Output the [x, y] coordinate of the center of the cell containing the given text.  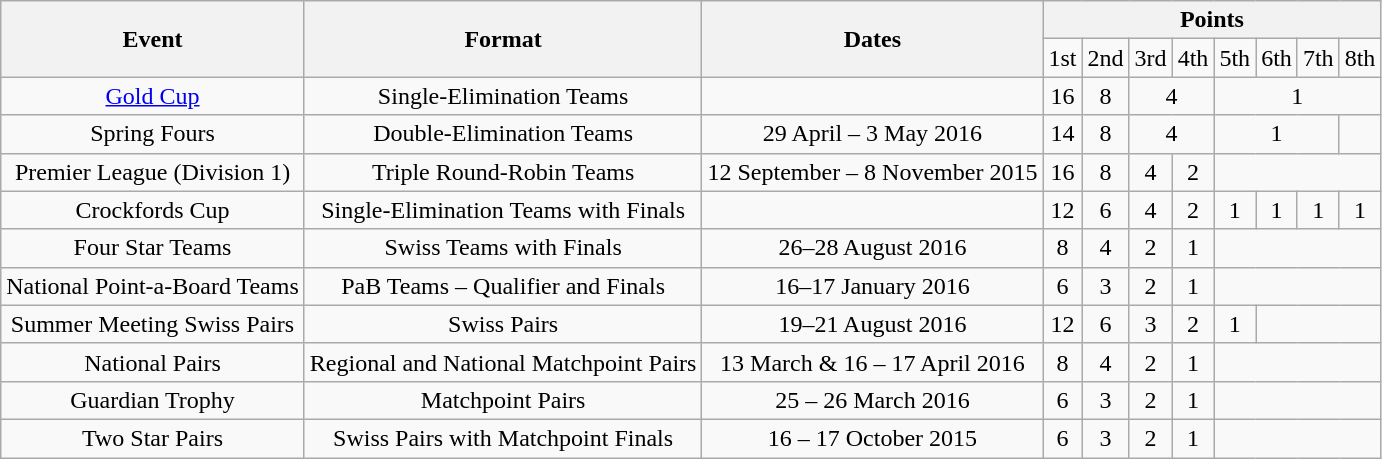
Crockfords Cup [153, 210]
13 March & 16 – 17 April 2016 [872, 362]
Event [153, 39]
5th [1235, 58]
16 – 17 October 2015 [872, 438]
Swiss Pairs with Matchpoint Finals [503, 438]
1st [1062, 58]
Dates [872, 39]
6th [1277, 58]
Two Star Pairs [153, 438]
8th [1360, 58]
Guardian Trophy [153, 400]
Regional and National Matchpoint Pairs [503, 362]
National Point-a-Board Teams [153, 286]
Gold Cup [153, 96]
Swiss Teams with Finals [503, 248]
12 September – 8 November 2015 [872, 172]
7th [1318, 58]
Swiss Pairs [503, 324]
Single-Elimination Teams [503, 96]
Premier League (Division 1) [153, 172]
Points [1212, 20]
Triple Round-Robin Teams [503, 172]
Format [503, 39]
26–28 August 2016 [872, 248]
16–17 January 2016 [872, 286]
National Pairs [153, 362]
4th [1193, 58]
14 [1062, 134]
29 April – 3 May 2016 [872, 134]
2nd [1106, 58]
Single-Elimination Teams with Finals [503, 210]
Matchpoint Pairs [503, 400]
3rd [1150, 58]
PaB Teams – Qualifier and Finals [503, 286]
Four Star Teams [153, 248]
Summer Meeting Swiss Pairs [153, 324]
Double-Elimination Teams [503, 134]
Spring Fours [153, 134]
25 – 26 March 2016 [872, 400]
19–21 August 2016 [872, 324]
